Detect which cell encompasses the target text, then output its (X, Y) center coordinate. 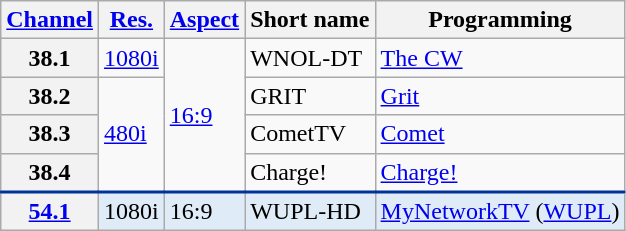
The CW (500, 58)
CometTV (310, 134)
WNOL-DT (310, 58)
38.4 (50, 172)
Short name (310, 20)
38.1 (50, 58)
Programming (500, 20)
MyNetworkTV (WUPL) (500, 212)
Res. (132, 20)
GRIT (310, 96)
Comet (500, 134)
WUPL-HD (310, 212)
54.1 (50, 212)
Grit (500, 96)
Aspect (204, 20)
38.2 (50, 96)
38.3 (50, 134)
480i (132, 134)
Channel (50, 20)
